Search for the cell housing the specified text and yield its (x, y) center coordinate. 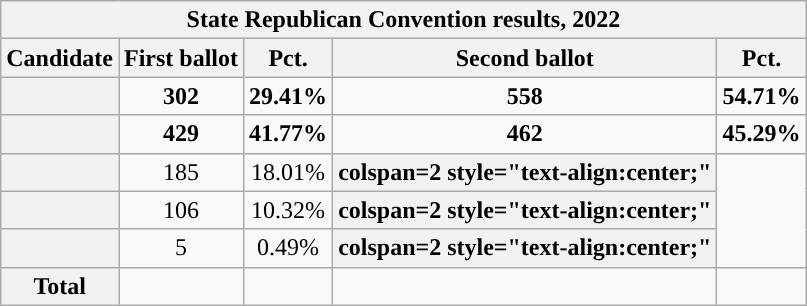
Total (60, 286)
462 (525, 134)
Candidate (60, 58)
First ballot (180, 58)
29.41% (288, 96)
41.77% (288, 134)
185 (180, 172)
10.32% (288, 210)
18.01% (288, 172)
Second ballot (525, 58)
54.71% (762, 96)
302 (180, 96)
558 (525, 96)
45.29% (762, 134)
0.49% (288, 248)
429 (180, 134)
State Republican Convention results, 2022 (404, 20)
5 (180, 248)
106 (180, 210)
